Capture the cell that displays the provided text and extract its [x, y] central coordinate. 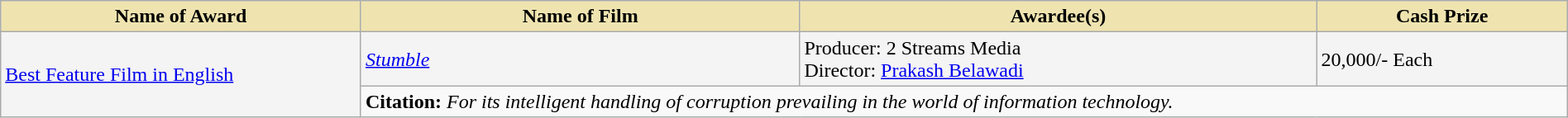
Cash Prize [1442, 17]
Producer: 2 Streams MediaDirector: Prakash Belawadi [1059, 59]
Name of Award [181, 17]
Awardee(s) [1059, 17]
20,000/- Each [1442, 59]
Best Feature Film in English [181, 74]
Name of Film [580, 17]
Citation: For its intelligent handling of corruption prevailing in the world of information technology. [964, 101]
Stumble [580, 59]
